Detect which cell encompasses the target text, then output its [X, Y] center coordinate. 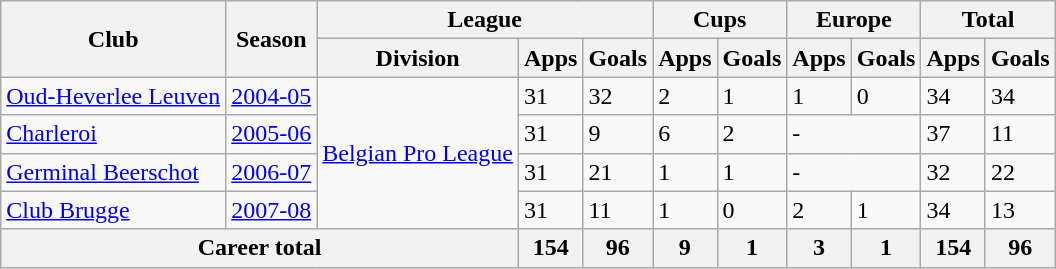
Europe [854, 20]
6 [685, 134]
Club Brugge [114, 210]
13 [1020, 210]
Germinal Beerschot [114, 172]
Charleroi [114, 134]
2007-08 [272, 210]
2006-07 [272, 172]
Oud-Heverlee Leuven [114, 96]
Belgian Pro League [418, 153]
37 [953, 134]
21 [618, 172]
Division [418, 58]
Cups [720, 20]
3 [819, 248]
Total [988, 20]
2005-06 [272, 134]
22 [1020, 172]
Season [272, 39]
Career total [260, 248]
League [485, 20]
Club [114, 39]
2004-05 [272, 96]
